For the text-containing cell, return its midpoint in (x, y) coordinate format. 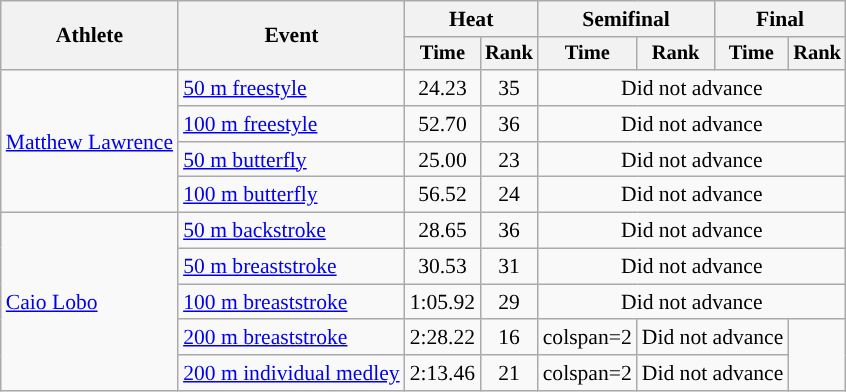
2:28.22 (442, 338)
100 m freestyle (292, 124)
50 m backstroke (292, 231)
35 (509, 88)
Semifinal (626, 19)
29 (509, 302)
Matthew Lawrence (90, 141)
1:05.92 (442, 302)
28.65 (442, 231)
Event (292, 36)
200 m individual medley (292, 373)
Caio Lobo (90, 302)
25.00 (442, 160)
21 (509, 373)
24.23 (442, 88)
200 m breaststroke (292, 338)
2:13.46 (442, 373)
23 (509, 160)
100 m butterfly (292, 195)
16 (509, 338)
50 m freestyle (292, 88)
Heat (472, 19)
31 (509, 267)
56.52 (442, 195)
50 m breaststroke (292, 267)
52.70 (442, 124)
100 m breaststroke (292, 302)
50 m butterfly (292, 160)
Athlete (90, 36)
24 (509, 195)
30.53 (442, 267)
Final (780, 19)
